Pinpoint the cell where the given text exists, returning its [X, Y] midpoint coordinate. 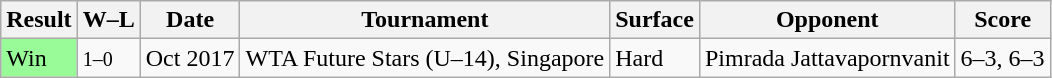
Opponent [827, 20]
Pimrada Jattavapornvanit [827, 58]
Surface [655, 20]
Tournament [425, 20]
Date [190, 20]
Score [1002, 20]
Oct 2017 [190, 58]
6–3, 6–3 [1002, 58]
Win [39, 58]
1–0 [108, 58]
WTA Future Stars (U–14), Singapore [425, 58]
Hard [655, 58]
W–L [108, 20]
Result [39, 20]
